Search for the cell housing the specified text and yield its [X, Y] center coordinate. 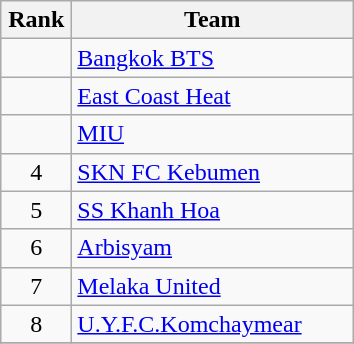
7 [36, 286]
SS Khanh Hoa [212, 210]
Rank [36, 20]
Bangkok BTS [212, 58]
East Coast Heat [212, 96]
6 [36, 248]
5 [36, 210]
4 [36, 172]
Arbisyam [212, 248]
Melaka United [212, 286]
Team [212, 20]
U.Y.F.C.Komchaymear [212, 324]
8 [36, 324]
MIU [212, 134]
SKN FC Kebumen [212, 172]
